From the cell containing the given text, extract its center point as [X, Y] coordinate. 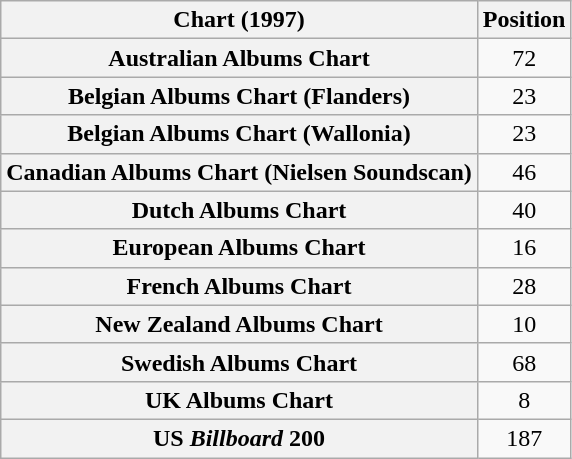
187 [524, 438]
UK Albums Chart [240, 400]
Canadian Albums Chart (Nielsen Soundscan) [240, 172]
New Zealand Albums Chart [240, 324]
Australian Albums Chart [240, 58]
Belgian Albums Chart (Wallonia) [240, 134]
28 [524, 286]
Position [524, 20]
68 [524, 362]
72 [524, 58]
Swedish Albums Chart [240, 362]
Chart (1997) [240, 20]
US Billboard 200 [240, 438]
Dutch Albums Chart [240, 210]
16 [524, 248]
Belgian Albums Chart (Flanders) [240, 96]
European Albums Chart [240, 248]
40 [524, 210]
French Albums Chart [240, 286]
46 [524, 172]
10 [524, 324]
8 [524, 400]
